Return (X, Y) of the center of cell containing provided text 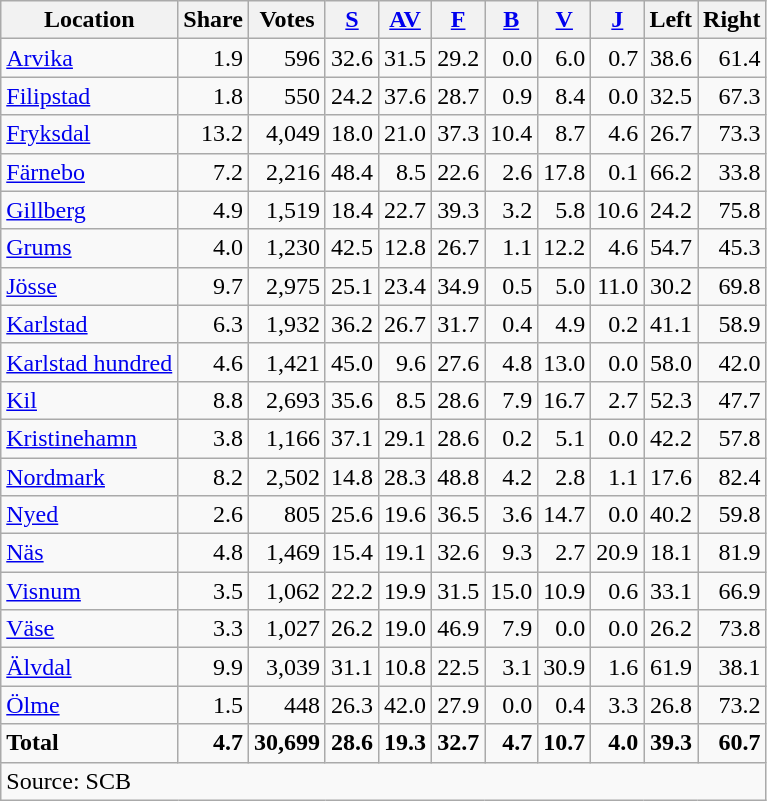
29.2 (458, 58)
22.2 (352, 591)
45.0 (352, 362)
1,421 (286, 362)
21.0 (406, 134)
57.8 (732, 438)
Fryksdal (90, 134)
6.3 (214, 324)
17.6 (671, 477)
2.8 (564, 477)
0.1 (618, 172)
Jösse (90, 286)
19.1 (406, 553)
16.7 (564, 400)
B (512, 20)
31.7 (458, 324)
0.6 (618, 591)
23.4 (406, 286)
27.6 (458, 362)
Visnum (90, 591)
69.8 (732, 286)
14.8 (352, 477)
10.8 (406, 667)
26.3 (352, 705)
6.0 (564, 58)
66.9 (732, 591)
47.7 (732, 400)
34.9 (458, 286)
11.0 (618, 286)
F (458, 20)
Färnebo (90, 172)
75.8 (732, 210)
Karlstad hundred (90, 362)
Väse (90, 629)
36.5 (458, 515)
AV (406, 20)
S (352, 20)
2,216 (286, 172)
805 (286, 515)
0.7 (618, 58)
42.2 (671, 438)
82.4 (732, 477)
448 (286, 705)
2,975 (286, 286)
13.0 (564, 362)
20.9 (618, 553)
13.2 (214, 134)
37.1 (352, 438)
3,039 (286, 667)
48.8 (458, 477)
10.6 (618, 210)
Votes (286, 20)
8.7 (564, 134)
Karlstad (90, 324)
7.2 (214, 172)
4,049 (286, 134)
29.1 (406, 438)
Left (671, 20)
32.5 (671, 96)
38.6 (671, 58)
1,166 (286, 438)
4.2 (512, 477)
60.7 (732, 743)
Nordmark (90, 477)
1.6 (618, 667)
25.6 (352, 515)
27.9 (458, 705)
15.4 (352, 553)
3.8 (214, 438)
33.1 (671, 591)
10.7 (564, 743)
Näs (90, 553)
10.9 (564, 591)
73.2 (732, 705)
Total (90, 743)
22.5 (458, 667)
19.0 (406, 629)
Kil (90, 400)
14.7 (564, 515)
Kristinehamn (90, 438)
596 (286, 58)
45.3 (732, 248)
1,469 (286, 553)
Ölme (90, 705)
Älvdal (90, 667)
12.2 (564, 248)
28.7 (458, 96)
0.9 (512, 96)
Gillberg (90, 210)
1,027 (286, 629)
52.3 (671, 400)
Filipstad (90, 96)
8.8 (214, 400)
67.3 (732, 96)
28.3 (406, 477)
550 (286, 96)
15.0 (512, 591)
19.3 (406, 743)
46.9 (458, 629)
3.6 (512, 515)
30.9 (564, 667)
19.6 (406, 515)
17.8 (564, 172)
33.8 (732, 172)
19.9 (406, 591)
2,502 (286, 477)
9.9 (214, 667)
2,693 (286, 400)
42.5 (352, 248)
37.6 (406, 96)
1,932 (286, 324)
3.1 (512, 667)
Nyed (90, 515)
Grums (90, 248)
30.2 (671, 286)
12.8 (406, 248)
3.5 (214, 591)
22.6 (458, 172)
59.8 (732, 515)
18.0 (352, 134)
31.1 (352, 667)
Arvika (90, 58)
5.8 (564, 210)
73.8 (732, 629)
61.9 (671, 667)
61.4 (732, 58)
5.1 (564, 438)
3.2 (512, 210)
9.7 (214, 286)
40.2 (671, 515)
58.9 (732, 324)
0.5 (512, 286)
22.7 (406, 210)
18.1 (671, 553)
1,519 (286, 210)
30,699 (286, 743)
18.4 (352, 210)
1.9 (214, 58)
J (618, 20)
81.9 (732, 553)
73.3 (732, 134)
58.0 (671, 362)
48.4 (352, 172)
9.3 (512, 553)
1.5 (214, 705)
5.0 (564, 286)
Right (732, 20)
25.1 (352, 286)
8.2 (214, 477)
41.1 (671, 324)
35.6 (352, 400)
Source: SCB (384, 781)
37.3 (458, 134)
54.7 (671, 248)
66.2 (671, 172)
10.4 (512, 134)
38.1 (732, 667)
8.4 (564, 96)
1,230 (286, 248)
32.7 (458, 743)
26.8 (671, 705)
36.2 (352, 324)
V (564, 20)
1,062 (286, 591)
1.8 (214, 96)
9.6 (406, 362)
Location (90, 20)
Share (214, 20)
